Locate the cell with the specified text and output its (X, Y) center coordinate. 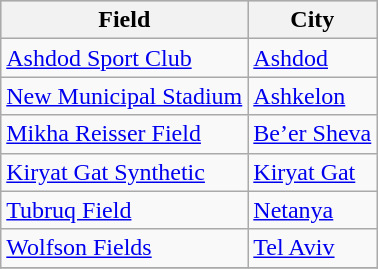
Mikha Reisser Field (124, 134)
Ashdod Sport Club (124, 58)
Kiryat Gat (312, 172)
Ashdod (312, 58)
Netanya (312, 210)
Tubruq Field (124, 210)
New Municipal Stadium (124, 96)
Be’er Sheva (312, 134)
Ashkelon (312, 96)
Tel Aviv (312, 248)
Field (124, 20)
City (312, 20)
Wolfson Fields (124, 248)
Kiryat Gat Synthetic (124, 172)
